Pinpoint the cell where the given text exists, returning its (x, y) midpoint coordinate. 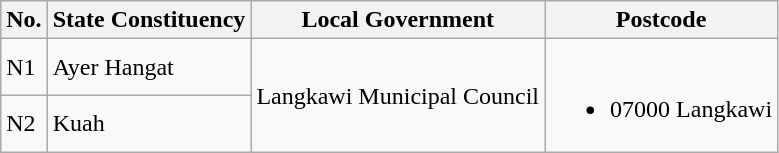
07000 Langkawi (662, 96)
Ayer Hangat (149, 68)
Kuah (149, 124)
Postcode (662, 20)
N1 (24, 68)
No. (24, 20)
State Constituency (149, 20)
N2 (24, 124)
Local Government (398, 20)
Langkawi Municipal Council (398, 96)
